Scan for the cell matching the given text and deliver its (x, y) coordinate at center. 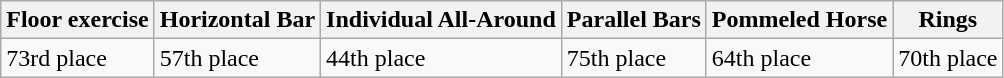
75th place (634, 58)
57th place (237, 58)
Pommeled Horse (799, 20)
Parallel Bars (634, 20)
70th place (948, 58)
Individual All-Around (442, 20)
73rd place (78, 58)
44th place (442, 58)
64th place (799, 58)
Horizontal Bar (237, 20)
Floor exercise (78, 20)
Rings (948, 20)
